Detect which cell encompasses the target text, then output its (x, y) center coordinate. 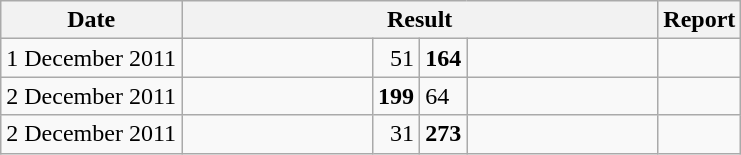
273 (444, 134)
Result (420, 20)
Date (92, 20)
Report (700, 20)
164 (444, 58)
31 (396, 134)
1 December 2011 (92, 58)
51 (396, 58)
64 (444, 96)
199 (396, 96)
